Find where the given text appears and provide that cell's center as (x, y) coordinate. 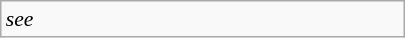
see (203, 19)
